Find where the given text appears and provide that cell's center as (x, y) coordinate. 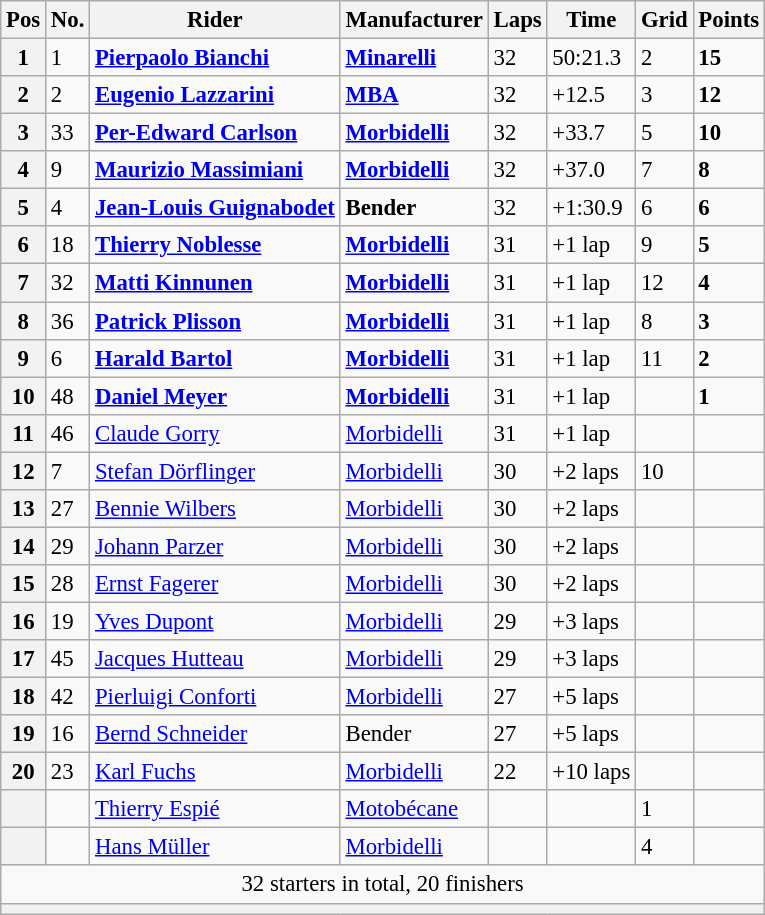
46 (68, 433)
22 (518, 772)
Time (592, 20)
Minarelli (414, 58)
MBA (414, 95)
32 starters in total, 20 finishers (383, 885)
17 (24, 659)
Harald Bartol (215, 358)
Bernd Schneider (215, 734)
Thierry Noblesse (215, 245)
Karl Fuchs (215, 772)
48 (68, 396)
Stefan Dörflinger (215, 471)
42 (68, 697)
13 (24, 509)
Maurizio Massimiani (215, 170)
Claude Gorry (215, 433)
Per-Edward Carlson (215, 133)
Motobécane (414, 809)
No. (68, 20)
Hans Müller (215, 847)
36 (68, 321)
Pierluigi Conforti (215, 697)
23 (68, 772)
33 (68, 133)
Points (728, 20)
Johann Parzer (215, 546)
Daniel Meyer (215, 396)
+1:30.9 (592, 208)
Yves Dupont (215, 621)
Pierpaolo Bianchi (215, 58)
14 (24, 546)
Pos (24, 20)
Jean-Louis Guignabodet (215, 208)
Patrick Plisson (215, 321)
Laps (518, 20)
Manufacturer (414, 20)
Ernst Fagerer (215, 584)
+33.7 (592, 133)
50:21.3 (592, 58)
Rider (215, 20)
+12.5 (592, 95)
Thierry Espié (215, 809)
Grid (664, 20)
20 (24, 772)
28 (68, 584)
Eugenio Lazzarini (215, 95)
+37.0 (592, 170)
45 (68, 659)
Bennie Wilbers (215, 509)
Matti Kinnunen (215, 283)
+10 laps (592, 772)
Jacques Hutteau (215, 659)
